Return the [X, Y] coordinate for the center point of the cell that contains the specified text.  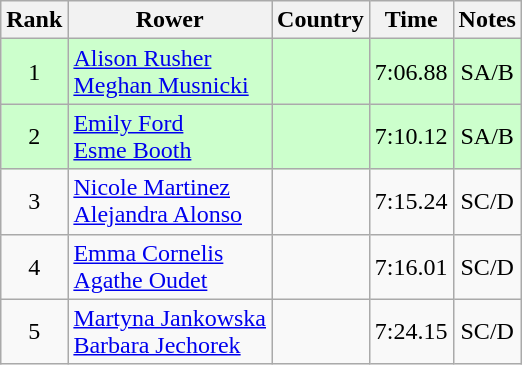
7:06.88 [411, 72]
1 [34, 72]
7:15.24 [411, 202]
Rank [34, 20]
Country [321, 20]
Rower [170, 20]
Notes [487, 20]
7:10.12 [411, 136]
2 [34, 136]
3 [34, 202]
Nicole MartinezAlejandra Alonso [170, 202]
4 [34, 266]
Emma CornelisAgathe Oudet [170, 266]
5 [34, 332]
Emily FordEsme Booth [170, 136]
Time [411, 20]
7:24.15 [411, 332]
Martyna JankowskaBarbara Jechorek [170, 332]
Alison RusherMeghan Musnicki [170, 72]
7:16.01 [411, 266]
